From the cell containing the given text, extract its center point as (x, y) coordinate. 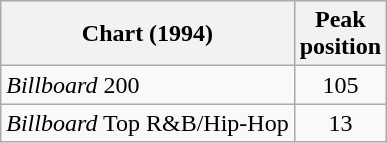
Peakposition (340, 34)
Chart (1994) (148, 34)
13 (340, 123)
Billboard 200 (148, 85)
Billboard Top R&B/Hip-Hop (148, 123)
105 (340, 85)
